Find where the given text appears and provide that cell's center as [x, y] coordinate. 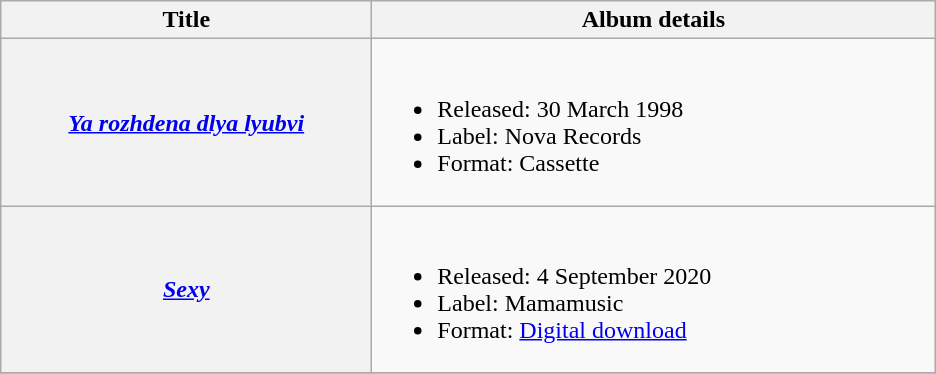
Released: 30 March 1998Label: Nova RecordsFormat: Cassette [654, 122]
Sexy [186, 290]
Title [186, 20]
Ya rozhdena dlya lyubvi [186, 122]
Album details [654, 20]
Released: 4 September 2020Label: MamamusicFormat: Digital download [654, 290]
